Extract the (x, y) coordinate from the center of the cell holding the provided text.  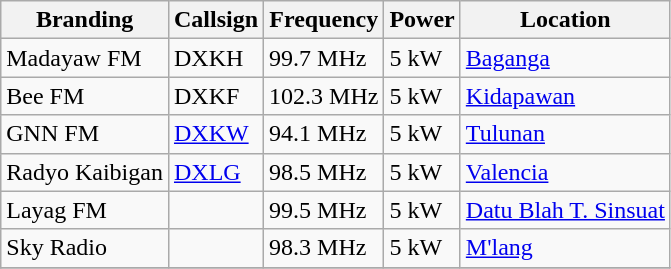
94.1 MHz (324, 134)
Radyo Kaibigan (85, 172)
Madayaw FM (85, 58)
99.7 MHz (324, 58)
Bee FM (85, 96)
Callsign (216, 20)
99.5 MHz (324, 210)
Kidapawan (565, 96)
Power (422, 20)
DXKF (216, 96)
98.3 MHz (324, 248)
Location (565, 20)
DXLG (216, 172)
Layag FM (85, 210)
98.5 MHz (324, 172)
Datu Blah T. Sinsuat (565, 210)
Frequency (324, 20)
102.3 MHz (324, 96)
Valencia (565, 172)
Tulunan (565, 134)
Baganga (565, 58)
M'lang (565, 248)
DXKW (216, 134)
Sky Radio (85, 248)
DXKH (216, 58)
GNN FM (85, 134)
Branding (85, 20)
